For the text-containing cell, return its midpoint in [X, Y] coordinate format. 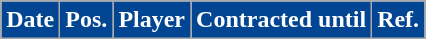
Player [152, 20]
Contracted until [282, 20]
Ref. [398, 20]
Pos. [86, 20]
Date [30, 20]
